Return the (x, y) coordinate for the center point of the cell that contains the specified text.  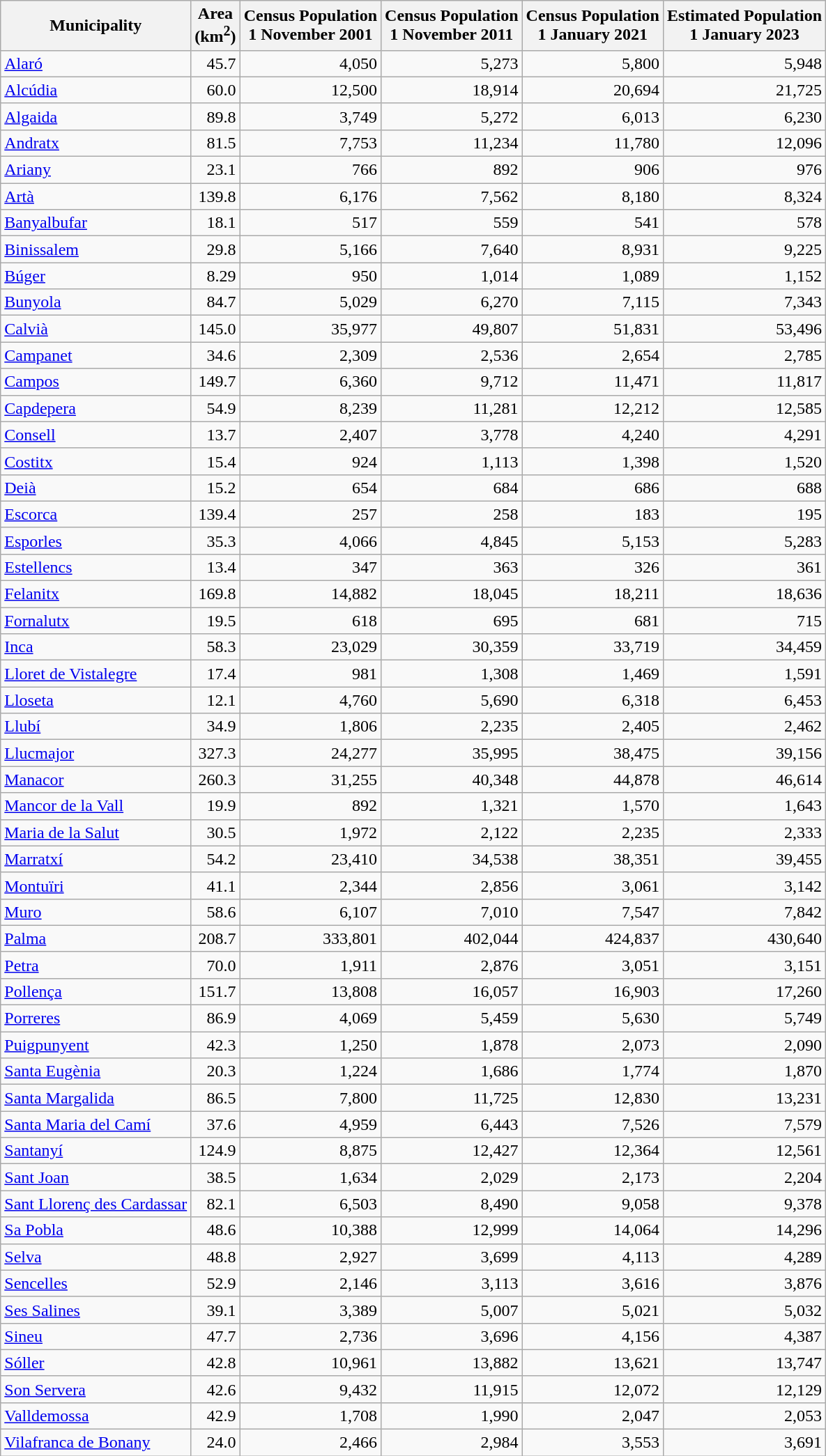
8,180 (592, 196)
7,842 (744, 912)
1,520 (744, 461)
2,536 (452, 355)
5,690 (452, 700)
38.5 (215, 1177)
38,351 (592, 859)
1,990 (452, 1416)
Municipality (96, 26)
208.7 (215, 938)
11,915 (452, 1389)
5,007 (452, 1310)
14,064 (592, 1230)
89.8 (215, 116)
49,807 (452, 329)
47.7 (215, 1336)
45.7 (215, 63)
Porreres (96, 1019)
12,999 (452, 1230)
42.8 (215, 1363)
7,562 (452, 196)
8.29 (215, 276)
4,156 (592, 1336)
4,387 (744, 1336)
715 (744, 621)
17.4 (215, 674)
13,621 (592, 1363)
327.3 (215, 753)
Sant Llorenç des Cardassar (96, 1204)
Santanyí (96, 1151)
34.6 (215, 355)
11,234 (452, 143)
2,029 (452, 1177)
81.5 (215, 143)
906 (592, 170)
8,239 (310, 408)
15.2 (215, 488)
2,462 (744, 727)
Andratx (96, 143)
Valldemossa (96, 1416)
Llucmajor (96, 753)
9,378 (744, 1204)
Esporles (96, 541)
11,725 (452, 1098)
257 (310, 514)
Santa Maria del Camí (96, 1124)
Sineu (96, 1336)
16,903 (592, 991)
23,029 (310, 647)
654 (310, 488)
5,021 (592, 1310)
58.3 (215, 647)
7,526 (592, 1124)
12,830 (592, 1098)
1,972 (310, 832)
60.0 (215, 90)
695 (452, 621)
86.9 (215, 1019)
2,984 (452, 1443)
5,283 (744, 541)
39,455 (744, 859)
15.4 (215, 461)
5,272 (452, 116)
6,013 (592, 116)
39.1 (215, 1310)
Calvià (96, 329)
Son Servera (96, 1389)
12.1 (215, 700)
10,388 (310, 1230)
4,240 (592, 435)
9,225 (744, 249)
Llubí (96, 727)
1,634 (310, 1177)
195 (744, 514)
35,995 (452, 753)
1,686 (452, 1071)
13,808 (310, 991)
1,708 (310, 1416)
4,845 (452, 541)
10,961 (310, 1363)
Vilafranca de Bonany (96, 1443)
4,760 (310, 700)
5,029 (310, 302)
18,045 (452, 594)
Campanet (96, 355)
Felanitx (96, 594)
11,817 (744, 382)
8,875 (310, 1151)
Sant Joan (96, 1177)
Algaida (96, 116)
86.5 (215, 1098)
34,538 (452, 859)
41.1 (215, 885)
19.9 (215, 806)
4,289 (744, 1257)
Fornalutx (96, 621)
5,032 (744, 1310)
2,407 (310, 435)
7,010 (452, 912)
Estimated Population 1 January 2023 (744, 26)
34,459 (744, 647)
402,044 (452, 938)
Census Population 1 November 2001 (310, 26)
333,801 (310, 938)
84.7 (215, 302)
2,876 (452, 965)
1,878 (452, 1045)
Pollença (96, 991)
24,277 (310, 753)
Deià (96, 488)
Montuïri (96, 885)
14,882 (310, 594)
3,749 (310, 116)
1,113 (452, 461)
430,640 (744, 938)
Puigpunyent (96, 1045)
2,785 (744, 355)
4,113 (592, 1257)
23.1 (215, 170)
2,333 (744, 832)
Muro (96, 912)
1,806 (310, 727)
1,911 (310, 965)
18,211 (592, 594)
Estellencs (96, 567)
8,931 (592, 249)
6,270 (452, 302)
12,585 (744, 408)
13,231 (744, 1098)
20,694 (592, 90)
Palma (96, 938)
1,152 (744, 276)
48.8 (215, 1257)
517 (310, 223)
3,051 (592, 965)
924 (310, 461)
42.9 (215, 1416)
30.5 (215, 832)
12,212 (592, 408)
9,432 (310, 1389)
70.0 (215, 965)
1,870 (744, 1071)
2,927 (310, 1257)
8,490 (452, 1204)
326 (592, 567)
1,224 (310, 1071)
Capdepera (96, 408)
13.7 (215, 435)
42.3 (215, 1045)
12,561 (744, 1151)
2,654 (592, 355)
Binissalem (96, 249)
54.2 (215, 859)
3,696 (452, 1336)
52.9 (215, 1283)
Mancor de la Vall (96, 806)
21,725 (744, 90)
13,882 (452, 1363)
7,753 (310, 143)
1,591 (744, 674)
950 (310, 276)
Lloret de Vistalegre (96, 674)
Consell (96, 435)
688 (744, 488)
Sóller (96, 1363)
6,503 (310, 1204)
7,547 (592, 912)
139.8 (215, 196)
30,359 (452, 647)
2,146 (310, 1283)
5,948 (744, 63)
8,324 (744, 196)
347 (310, 567)
Alcúdia (96, 90)
Petra (96, 965)
7,640 (452, 249)
3,389 (310, 1310)
31,255 (310, 780)
Ariany (96, 170)
578 (744, 223)
46,614 (744, 780)
Marratxí (96, 859)
3,151 (744, 965)
Bunyola (96, 302)
40,348 (452, 780)
82.1 (215, 1204)
29.8 (215, 249)
Selva (96, 1257)
151.7 (215, 991)
48.6 (215, 1230)
14,296 (744, 1230)
4,069 (310, 1019)
Manacor (96, 780)
6,318 (592, 700)
17,260 (744, 991)
11,471 (592, 382)
Area (km2) (215, 26)
145.0 (215, 329)
3,778 (452, 435)
4,959 (310, 1124)
Santa Eugènia (96, 1071)
35.3 (215, 541)
3,616 (592, 1283)
169.8 (215, 594)
3,142 (744, 885)
258 (452, 514)
7,343 (744, 302)
4,291 (744, 435)
2,073 (592, 1045)
19.5 (215, 621)
5,800 (592, 63)
1,089 (592, 276)
2,173 (592, 1177)
Búger (96, 276)
Maria de la Salut (96, 832)
35,977 (310, 329)
12,500 (310, 90)
7,115 (592, 302)
11,780 (592, 143)
424,837 (592, 938)
51,831 (592, 329)
6,176 (310, 196)
9,058 (592, 1204)
1,321 (452, 806)
3,876 (744, 1283)
2,122 (452, 832)
Alaró (96, 63)
2,466 (310, 1443)
12,427 (452, 1151)
6,230 (744, 116)
3,553 (592, 1443)
2,736 (310, 1336)
Campos (96, 382)
7,800 (310, 1098)
2,047 (592, 1416)
Costitx (96, 461)
6,453 (744, 700)
981 (310, 674)
4,066 (310, 541)
Lloseta (96, 700)
684 (452, 488)
58.6 (215, 912)
38,475 (592, 753)
18,636 (744, 594)
1,250 (310, 1045)
1,014 (452, 276)
34.9 (215, 727)
33,719 (592, 647)
3,061 (592, 885)
24.0 (215, 1443)
54.9 (215, 408)
976 (744, 170)
44,878 (592, 780)
37.6 (215, 1124)
13.4 (215, 567)
53,496 (744, 329)
6,443 (452, 1124)
Artà (96, 196)
1,469 (592, 674)
11,281 (452, 408)
361 (744, 567)
23,410 (310, 859)
2,309 (310, 355)
1,398 (592, 461)
4,050 (310, 63)
7,579 (744, 1124)
Santa Margalida (96, 1098)
139.4 (215, 514)
559 (452, 223)
9,712 (452, 382)
Sencelles (96, 1283)
Sa Pobla (96, 1230)
Escorca (96, 514)
363 (452, 567)
5,459 (452, 1019)
12,096 (744, 143)
18.1 (215, 223)
766 (310, 170)
1,570 (592, 806)
6,360 (310, 382)
20.3 (215, 1071)
2,405 (592, 727)
12,364 (592, 1151)
149.7 (215, 382)
Census Population 1 November 2011 (452, 26)
2,053 (744, 1416)
12,129 (744, 1389)
5,749 (744, 1019)
681 (592, 621)
5,166 (310, 249)
Ses Salines (96, 1310)
Banyalbufar (96, 223)
13,747 (744, 1363)
2,090 (744, 1045)
1,308 (452, 674)
6,107 (310, 912)
5,153 (592, 541)
Census Population 1 January 2021 (592, 26)
1,774 (592, 1071)
18,914 (452, 90)
3,113 (452, 1283)
2,204 (744, 1177)
16,057 (452, 991)
5,273 (452, 63)
39,156 (744, 753)
541 (592, 223)
Inca (96, 647)
1,643 (744, 806)
124.9 (215, 1151)
3,691 (744, 1443)
12,072 (592, 1389)
5,630 (592, 1019)
42.6 (215, 1389)
260.3 (215, 780)
2,856 (452, 885)
3,699 (452, 1257)
618 (310, 621)
686 (592, 488)
183 (592, 514)
2,344 (310, 885)
